Identify which cell holds the provided text, then report its [X, Y] central coordinate. 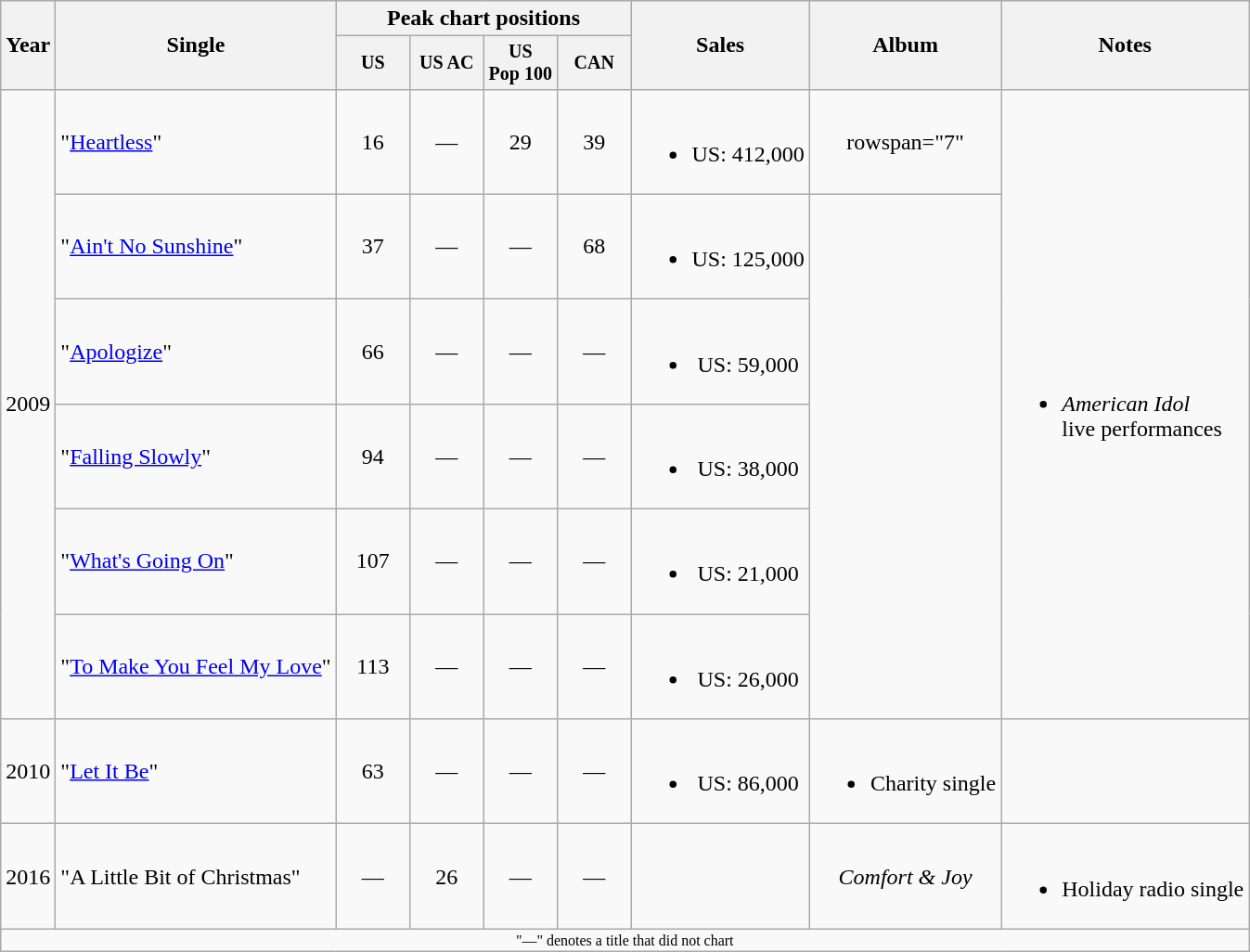
63 [373, 772]
American Idollive performances [1125, 404]
16 [373, 141]
"Heartless" [196, 141]
US: 38,000 [720, 457]
2016 [28, 876]
113 [373, 666]
2009 [28, 404]
Sales [720, 45]
"Let It Be" [196, 772]
Album [905, 45]
107 [373, 562]
94 [373, 457]
26 [447, 876]
US: 59,000 [720, 351]
CAN [594, 63]
37 [373, 247]
Single [196, 45]
rowspan="7" [905, 141]
"Ain't No Sunshine" [196, 247]
Year [28, 45]
66 [373, 351]
"—" denotes a title that did not chart [625, 940]
Peak chart positions [483, 19]
2010 [28, 772]
US [373, 63]
"To Make You Feel My Love" [196, 666]
US: 125,000 [720, 247]
"What's Going On" [196, 562]
"Apologize" [196, 351]
Notes [1125, 45]
29 [520, 141]
USPop 100 [520, 63]
"A Little Bit of Christmas" [196, 876]
39 [594, 141]
US: 21,000 [720, 562]
"Falling Slowly" [196, 457]
Charity single [905, 772]
68 [594, 247]
US AC [447, 63]
US: 26,000 [720, 666]
Holiday radio single [1125, 876]
US: 412,000 [720, 141]
Comfort & Joy [905, 876]
US: 86,000 [720, 772]
